Capture the cell that displays the provided text and extract its [X, Y] central coordinate. 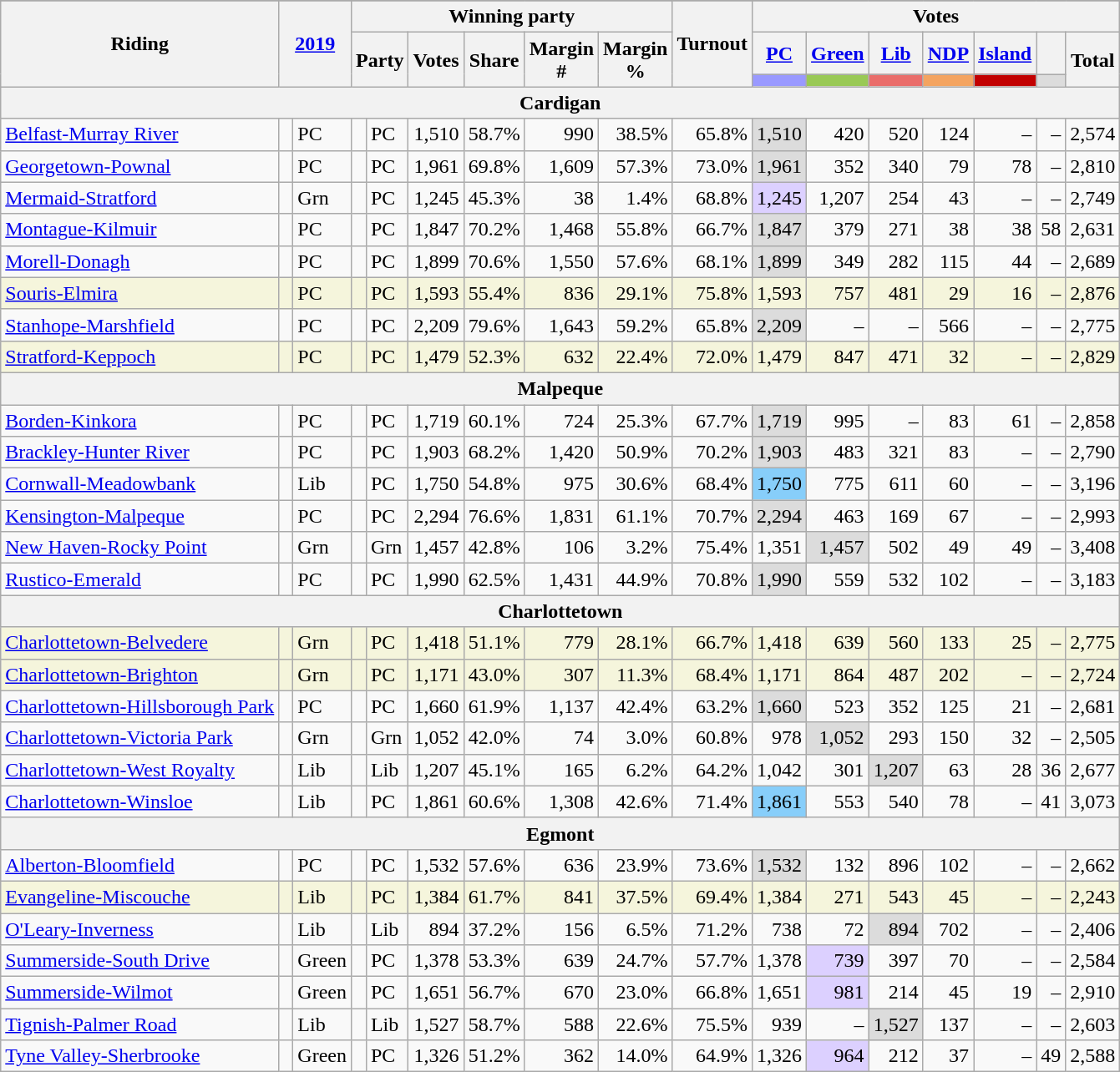
779 [561, 643]
73.0% [712, 166]
3.0% [636, 738]
68.2% [494, 453]
30.6% [636, 484]
Summerside-Wilmot [140, 993]
133 [948, 643]
Margin% [636, 60]
22.6% [636, 1024]
362 [561, 1056]
2,749 [1092, 198]
2,790 [1092, 453]
NDP [948, 53]
2,631 [1092, 230]
Evangeline-Miscouche [140, 897]
19 [1006, 993]
55.4% [494, 293]
2,993 [1092, 516]
990 [561, 134]
397 [895, 961]
553 [839, 801]
72.0% [712, 356]
22.4% [636, 356]
738 [778, 929]
282 [895, 261]
Georgetown-Pownal [140, 166]
939 [778, 1024]
588 [561, 1024]
293 [895, 738]
24.7% [636, 961]
559 [839, 579]
59.2% [636, 325]
1,351 [778, 548]
2,829 [1092, 356]
57.7% [712, 961]
69.4% [712, 897]
Charlottetown-Winsloe [140, 801]
2,858 [1092, 420]
New Haven-Rocky Point [140, 548]
Summerside-South Drive [140, 961]
44.9% [636, 579]
75.4% [712, 548]
2019 [316, 43]
79.6% [494, 325]
3.2% [636, 548]
636 [561, 865]
1,431 [561, 579]
70.6% [494, 261]
836 [561, 293]
670 [561, 993]
76.6% [494, 516]
Charlottetown-West Royalty [140, 770]
1,831 [561, 516]
64.2% [712, 770]
41 [1051, 801]
23.0% [636, 993]
975 [561, 484]
25.3% [636, 420]
115 [948, 261]
611 [895, 484]
37.2% [494, 929]
543 [895, 897]
Souris-Elmira [140, 293]
38.5% [636, 134]
2,681 [1092, 706]
321 [895, 453]
483 [839, 453]
23.9% [636, 865]
2,910 [1092, 993]
739 [839, 961]
Party [380, 60]
43.0% [494, 675]
71.2% [712, 929]
775 [839, 484]
532 [895, 579]
632 [561, 356]
214 [895, 993]
212 [895, 1056]
2,406 [1092, 929]
106 [561, 548]
Island [1006, 53]
Mermaid-Stratford [140, 198]
724 [561, 420]
978 [778, 738]
2,662 [1092, 865]
Kensington-Malpeque [140, 516]
56.7% [494, 993]
1,468 [561, 230]
502 [895, 548]
Charlottetown-Brighton [140, 675]
896 [895, 865]
2,584 [1092, 961]
523 [839, 706]
Total [1092, 60]
1,420 [561, 453]
42.4% [636, 706]
75.5% [712, 1024]
Charlottetown-Belvedere [140, 643]
Cardigan [560, 103]
60.6% [494, 801]
1,609 [561, 166]
70.7% [712, 516]
202 [948, 675]
2,574 [1092, 134]
702 [948, 929]
67.7% [712, 420]
28 [1006, 770]
54.8% [494, 484]
53.3% [494, 961]
132 [839, 865]
74 [561, 738]
28.1% [636, 643]
1,643 [561, 325]
Morell-Donagh [140, 261]
995 [839, 420]
61 [1006, 420]
1,308 [561, 801]
Alberton-Bloomfield [140, 865]
Brackley-Hunter River [140, 453]
520 [895, 134]
66.8% [712, 993]
964 [839, 1056]
254 [895, 198]
Margin# [561, 60]
61.7% [494, 897]
Belfast-Murray River [140, 134]
137 [948, 1024]
61.1% [636, 516]
42.8% [494, 548]
45.1% [494, 770]
60.8% [712, 738]
Riding [140, 43]
Malpeque [560, 388]
16 [1006, 293]
481 [895, 293]
2,505 [1092, 738]
3,408 [1092, 548]
70.8% [712, 579]
Stanhope-Marshfield [140, 325]
2,588 [1092, 1056]
Charlottetown [560, 611]
58 [1051, 230]
52.3% [494, 356]
44 [1006, 261]
1,042 [778, 770]
981 [839, 993]
560 [895, 643]
2,689 [1092, 261]
340 [895, 166]
71.4% [712, 801]
29 [948, 293]
70 [948, 961]
42.0% [494, 738]
79 [948, 166]
3,183 [1092, 579]
63 [948, 770]
349 [839, 261]
50.9% [636, 453]
165 [561, 770]
21 [1006, 706]
Tyne Valley-Sherbrooke [140, 1056]
25 [1006, 643]
2,724 [1092, 675]
841 [561, 897]
6.2% [636, 770]
45.3% [494, 198]
Stratford-Keppoch [140, 356]
307 [561, 675]
Turnout [712, 43]
69.8% [494, 166]
11.3% [636, 675]
O'Leary-Inverness [140, 929]
1.4% [636, 198]
2,810 [1092, 166]
757 [839, 293]
Tignish-Palmer Road [140, 1024]
Rustico-Emerald [140, 579]
301 [839, 770]
Charlottetown-Victoria Park [140, 738]
847 [839, 356]
Montague-Kilmuir [140, 230]
2,876 [1092, 293]
73.6% [712, 865]
75.8% [712, 293]
63.2% [712, 706]
37 [948, 1056]
60.1% [494, 420]
156 [561, 929]
420 [839, 134]
6.5% [636, 929]
2,677 [1092, 770]
60 [948, 484]
Charlottetown-Hillsborough Park [140, 706]
125 [948, 706]
463 [839, 516]
67 [948, 516]
2,603 [1092, 1024]
566 [948, 325]
68.8% [712, 198]
43 [948, 198]
Egmont [560, 833]
29.1% [636, 293]
1,137 [561, 706]
55.8% [636, 230]
Winning party [512, 17]
72 [839, 929]
1,550 [561, 261]
57.3% [636, 166]
540 [895, 801]
14.0% [636, 1056]
3,073 [1092, 801]
Share [494, 60]
36 [1051, 770]
62.5% [494, 579]
864 [839, 675]
64.9% [712, 1056]
61.9% [494, 706]
51.2% [494, 1056]
42.6% [636, 801]
124 [948, 134]
169 [895, 516]
150 [948, 738]
51.1% [494, 643]
68.1% [712, 261]
2,243 [1092, 897]
37.5% [636, 897]
471 [895, 356]
Cornwall-Meadowbank [140, 484]
379 [839, 230]
3,196 [1092, 484]
487 [895, 675]
Borden-Kinkora [140, 420]
